Identify which cell holds the provided text, then report its (x, y) central coordinate. 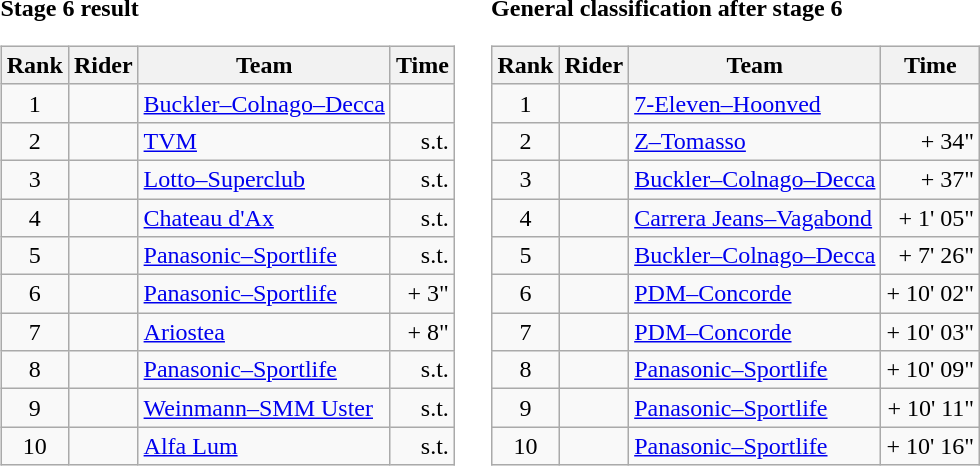
+ 34" (930, 141)
+ 10' 11" (930, 408)
+ 10' 09" (930, 370)
Lotto–Superclub (264, 179)
Alfa Lum (264, 446)
Chateau d'Ax (264, 217)
Weinmann–SMM Uster (264, 408)
Z–Tomasso (755, 141)
+ 37" (930, 179)
+ 10' 03" (930, 332)
TVM (264, 141)
+ 10' 16" (930, 446)
7-Eleven–Hoonved (755, 103)
+ 1' 05" (930, 217)
Ariostea (264, 332)
+ 3" (422, 294)
+ 10' 02" (930, 294)
Carrera Jeans–Vagabond (755, 217)
+ 8" (422, 332)
+ 7' 26" (930, 256)
